Provide the (X, Y) coordinate of the cell's center where the given text is located.  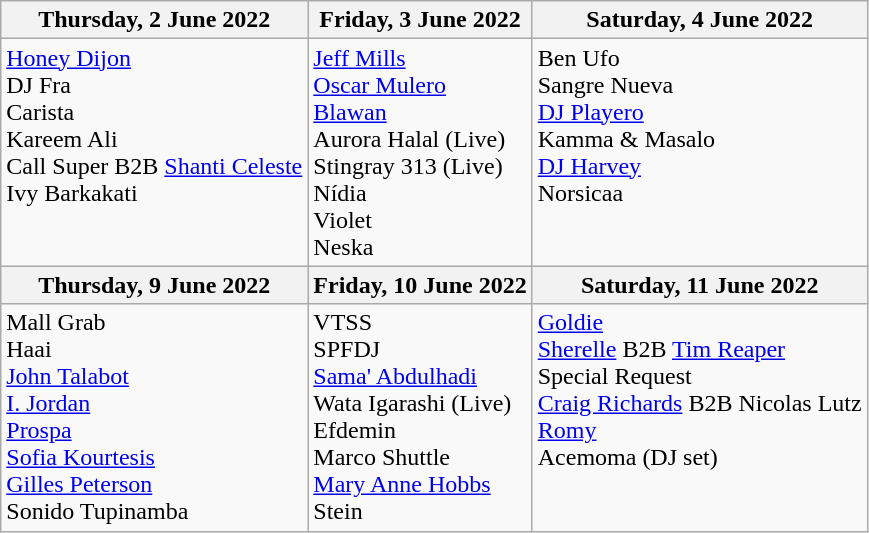
Saturday, 4 June 2022 (700, 20)
Honey DijonDJ FraCaristaKareem AliCall Super B2B Shanti CelesteIvy Barkakati (154, 152)
GoldieSherelle B2B Tim ReaperSpecial RequestCraig Richards B2B Nicolas LutzRomyAcemoma (DJ set) (700, 418)
Mall GrabHaaiJohn TalabotI. JordanProspaSofia KourtesisGilles PetersonSonido Tupinamba (154, 418)
Ben UfoSangre NuevaDJ PlayeroKamma & MasaloDJ HarveyNorsicaa (700, 152)
VTSSSPFDJSama' AbdulhadiWata Igarashi (Live)EfdeminMarco ShuttleMary Anne HobbsStein (420, 418)
Saturday, 11 June 2022 (700, 285)
Thursday, 2 June 2022 (154, 20)
Thursday, 9 June 2022 (154, 285)
Friday, 10 June 2022 (420, 285)
Jeff MillsOscar MuleroBlawanAurora Halal (Live)Stingray 313 (Live)NídiaVioletNeska (420, 152)
Friday, 3 June 2022 (420, 20)
